Pinpoint the cell where the given text exists, returning its (x, y) midpoint coordinate. 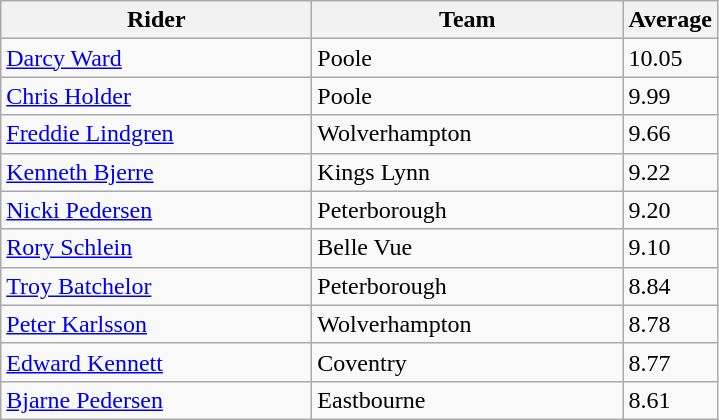
9.20 (670, 210)
Peter Karlsson (156, 324)
Eastbourne (468, 400)
10.05 (670, 58)
9.99 (670, 96)
Kenneth Bjerre (156, 172)
Belle Vue (468, 248)
Darcy Ward (156, 58)
Team (468, 20)
8.61 (670, 400)
8.77 (670, 362)
9.10 (670, 248)
Coventry (468, 362)
Nicki Pedersen (156, 210)
9.22 (670, 172)
Bjarne Pedersen (156, 400)
Average (670, 20)
Edward Kennett (156, 362)
Freddie Lindgren (156, 134)
Rory Schlein (156, 248)
Troy Batchelor (156, 286)
8.78 (670, 324)
Rider (156, 20)
9.66 (670, 134)
Chris Holder (156, 96)
8.84 (670, 286)
Kings Lynn (468, 172)
